Extract the (x, y) coordinate from the center of the cell holding the provided text.  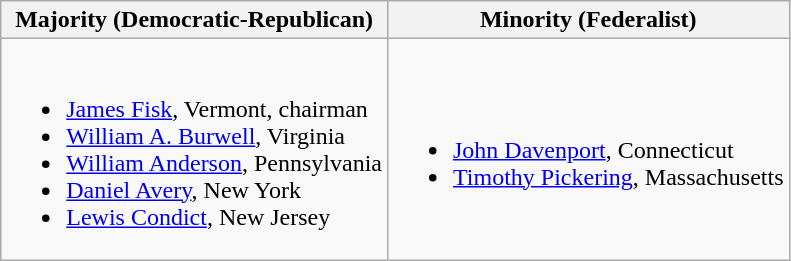
John Davenport, ConnecticutTimothy Pickering, Massachusetts (588, 150)
Majority (Democratic-Republican) (194, 20)
Minority (Federalist) (588, 20)
James Fisk, Vermont, chairmanWilliam A. Burwell, VirginiaWilliam Anderson, PennsylvaniaDaniel Avery, New YorkLewis Condict, New Jersey (194, 150)
